Find where the given text appears and provide that cell's center as (x, y) coordinate. 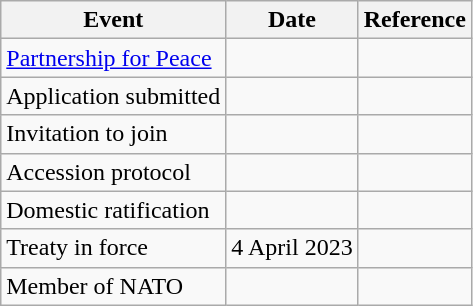
4 April 2023 (292, 248)
Event (114, 20)
Application submitted (114, 96)
Invitation to join (114, 134)
Member of NATO (114, 286)
Accession protocol (114, 172)
Domestic ratification (114, 210)
Partnership for Peace (114, 58)
Date (292, 20)
Reference (414, 20)
Treaty in force (114, 248)
